Identify which cell holds the provided text, then report its (X, Y) central coordinate. 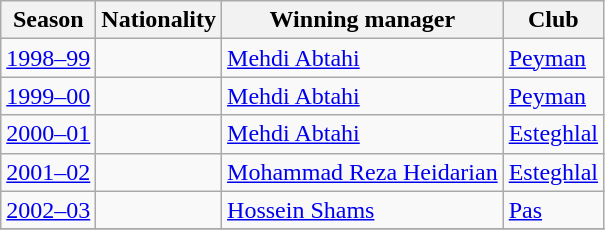
1998–99 (48, 58)
Hossein Shams (363, 210)
2001–02 (48, 172)
Mohammad Reza Heidarian (363, 172)
1999–00 (48, 96)
2000–01 (48, 134)
Season (48, 20)
Winning manager (363, 20)
2002–03 (48, 210)
Pas (553, 210)
Club (553, 20)
Nationality (159, 20)
